Scan for the cell matching the given text and deliver its [X, Y] coordinate at center. 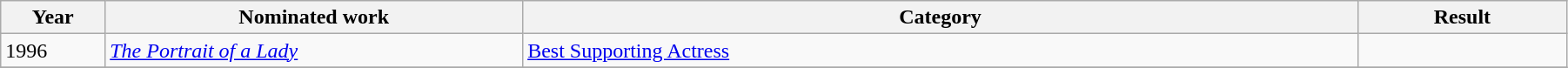
Category [941, 17]
Year [53, 17]
1996 [53, 51]
Nominated work [314, 17]
Best Supporting Actress [941, 51]
Result [1462, 17]
The Portrait of a Lady [314, 51]
